From the cell containing the given text, extract its center point as [x, y] coordinate. 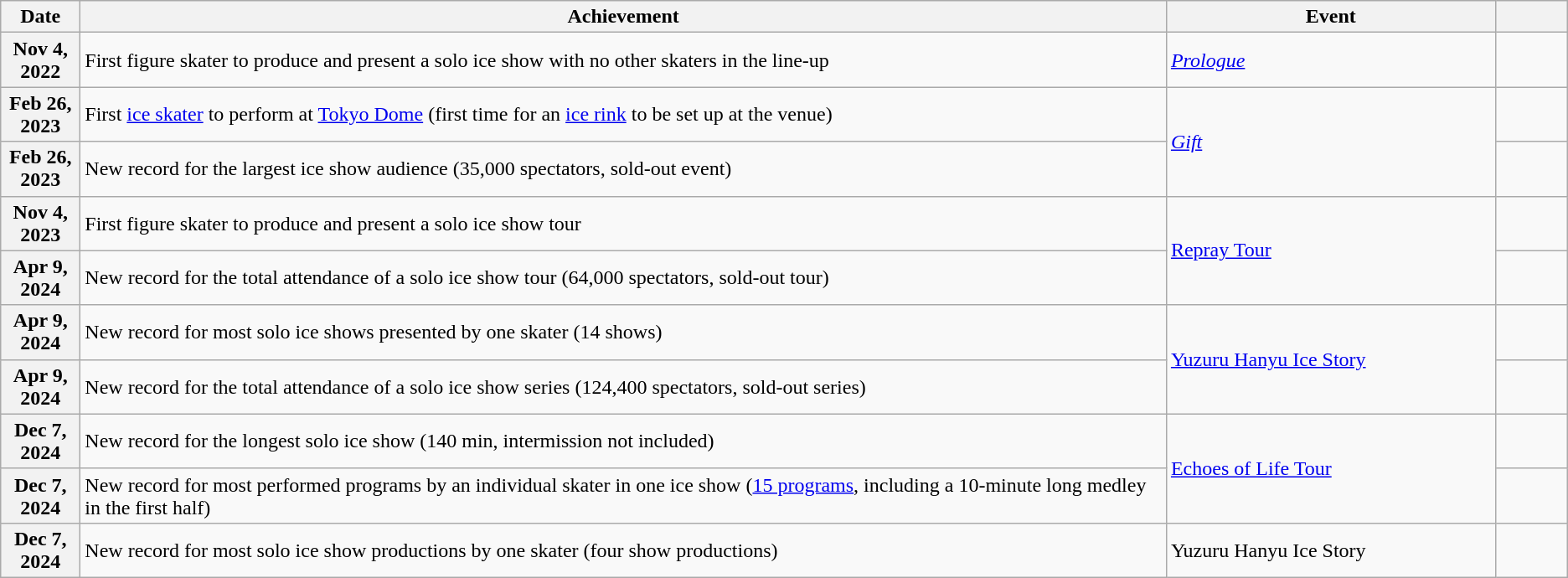
First ice skater to perform at Tokyo Dome (first time for an ice rink to be set up at the venue) [623, 114]
Repray Tour [1330, 250]
Event [1330, 17]
Prologue [1330, 60]
Achievement [623, 17]
New record for the total attendance of a solo ice show series (124,400 spectators, sold-out series) [623, 387]
First figure skater to produce and present a solo ice show tour [623, 223]
Echoes of Life Tour [1330, 468]
Date [40, 17]
Gift [1330, 142]
First figure skater to produce and present a solo ice show with no other skaters in the line-up [623, 60]
Nov 4, 2023 [40, 223]
New record for most solo ice shows presented by one skater (14 shows) [623, 332]
New record for the largest ice show audience (35,000 spectators, sold-out event) [623, 169]
New record for most performed programs by an individual skater in one ice show (15 programs, including a 10-minute long medley in the first half) [623, 496]
Nov 4, 2022 [40, 60]
New record for the total attendance of a solo ice show tour (64,000 spectators, sold-out tour) [623, 278]
New record for the longest solo ice show (140 min, intermission not included) [623, 441]
New record for most solo ice show productions by one skater (four show productions) [623, 550]
